Capture the cell that displays the provided text and extract its [X, Y] central coordinate. 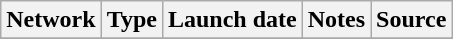
Launch date [232, 20]
Notes [336, 20]
Type [132, 20]
Network [51, 20]
Source [412, 20]
